Locate the cell with the specified text and output its (x, y) center coordinate. 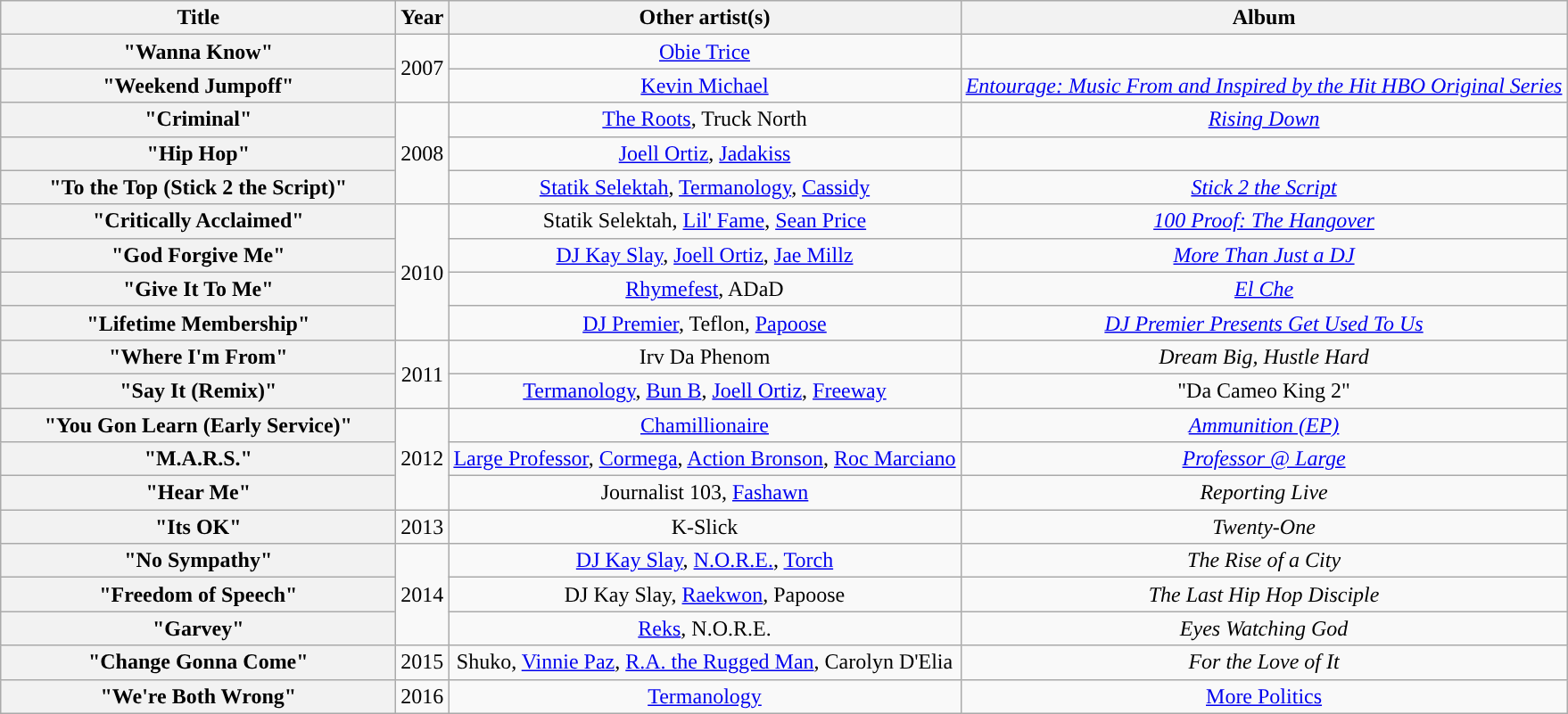
Ammunition (EP) (1264, 425)
More Politics (1264, 696)
"Critically Acclaimed" (198, 221)
"Its OK" (198, 527)
Professor @ Large (1264, 459)
Kevin Michael (705, 86)
"Hip Hop" (198, 153)
2012 (423, 459)
100 Proof: The Hangover (1264, 221)
2007 (423, 69)
DJ Premier, Teflon, Papoose (705, 323)
"Hear Me" (198, 493)
DJ Kay Slay, N.O.R.E., Torch (705, 561)
DJ Premier Presents Get Used To Us (1264, 323)
"Wanna Know" (198, 52)
Reks, N.O.R.E. (705, 628)
Obie Trice (705, 52)
2014 (423, 595)
Large Professor, Cormega, Action Bronson, Roc Marciano (705, 459)
"Say It (Remix)" (198, 390)
Termanology (705, 696)
"Lifetime Membership" (198, 323)
"Where I'm From" (198, 357)
Eyes Watching God (1264, 628)
Termanology, Bun B, Joell Ortiz, Freeway (705, 390)
Dream Big, Hustle Hard (1264, 357)
Statik Selektah, Lil' Fame, Sean Price (705, 221)
"Change Gonna Come" (198, 662)
Journalist 103, Fashawn (705, 493)
Shuko, Vinnie Paz, R.A. the Rugged Man, Carolyn D'Elia (705, 662)
El Che (1264, 289)
Statik Selektah, Termanology, Cassidy (705, 187)
Rising Down (1264, 119)
Album (1264, 18)
"Give It To Me" (198, 289)
"Weekend Jumpoff" (198, 86)
The Roots, Truck North (705, 119)
2008 (423, 153)
The Last Hip Hop Disciple (1264, 595)
"Da Cameo King 2" (1264, 390)
Stick 2 the Script (1264, 187)
Title (198, 18)
"Freedom of Speech" (198, 595)
More Than Just a DJ (1264, 255)
"You Gon Learn (Early Service)" (198, 425)
2013 (423, 527)
"Criminal" (198, 119)
K-Slick (705, 527)
Reporting Live (1264, 493)
"Garvey" (198, 628)
Joell Ortiz, Jadakiss (705, 153)
2015 (423, 662)
Entourage: Music From and Inspired by the Hit HBO Original Series (1264, 86)
Rhymefest, ADaD (705, 289)
The Rise of a City (1264, 561)
2010 (423, 272)
2011 (423, 373)
2016 (423, 696)
"We're Both Wrong" (198, 696)
"To the Top (Stick 2 the Script)" (198, 187)
"M.A.R.S." (198, 459)
Chamillionaire (705, 425)
Year (423, 18)
Other artist(s) (705, 18)
Irv Da Phenom (705, 357)
"God Forgive Me" (198, 255)
Twenty-One (1264, 527)
"No Sympathy" (198, 561)
DJ Kay Slay, Raekwon, Papoose (705, 595)
For the Love of It (1264, 662)
DJ Kay Slay, Joell Ortiz, Jae Millz (705, 255)
